Output the [X, Y] coordinate of the center of the cell containing the given text.  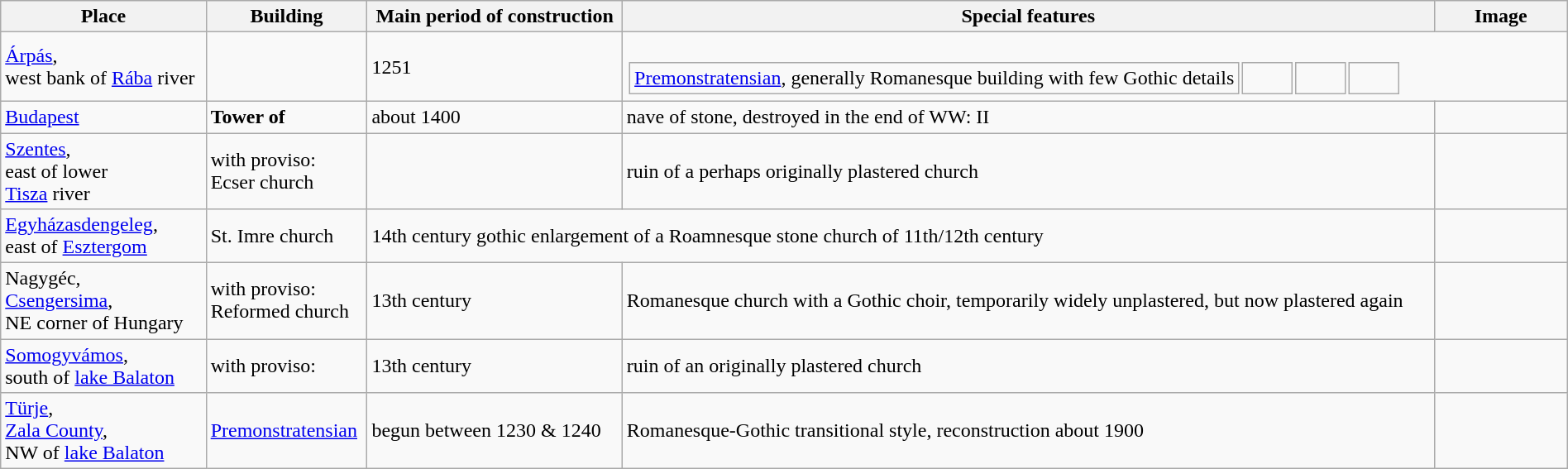
ruin of a perhaps originally plastered church [1028, 170]
Premonstratensian [286, 431]
Árpás,west bank of Rába river [103, 67]
14th century gothic enlargement of a Roamnesque stone church of 11th/12th century [901, 237]
Romanesque-Gothic transitional style, reconstruction about 1900 [1028, 431]
Nagygéc,Csengersima,NE corner of Hungary [103, 301]
with proviso: [286, 366]
St. Imre church [286, 237]
begun between 1230 & 1240 [495, 431]
Special features [1028, 17]
Building [286, 17]
Place [103, 17]
Image [1500, 17]
Türje,Zala County,NW of lake Balaton [103, 431]
Budapest [103, 117]
about 1400 [495, 117]
nave of stone, destroyed in the end of WW: II [1028, 117]
Tower of [286, 117]
with proviso:Ecser church [286, 170]
Egyházasdengeleg,east of Esztergom [103, 237]
with proviso:Reformed church [286, 301]
ruin of an originally plastered church [1028, 366]
Somogyvámos,south of lake Balaton [103, 366]
Main period of construction [495, 17]
1251 [495, 67]
Szentes,east of lowerTisza river [103, 170]
Romanesque church with a Gothic choir, temporarily widely unplastered, but now plastered again [1028, 301]
